Output the [x, y] coordinate of the center of the cell containing the given text.  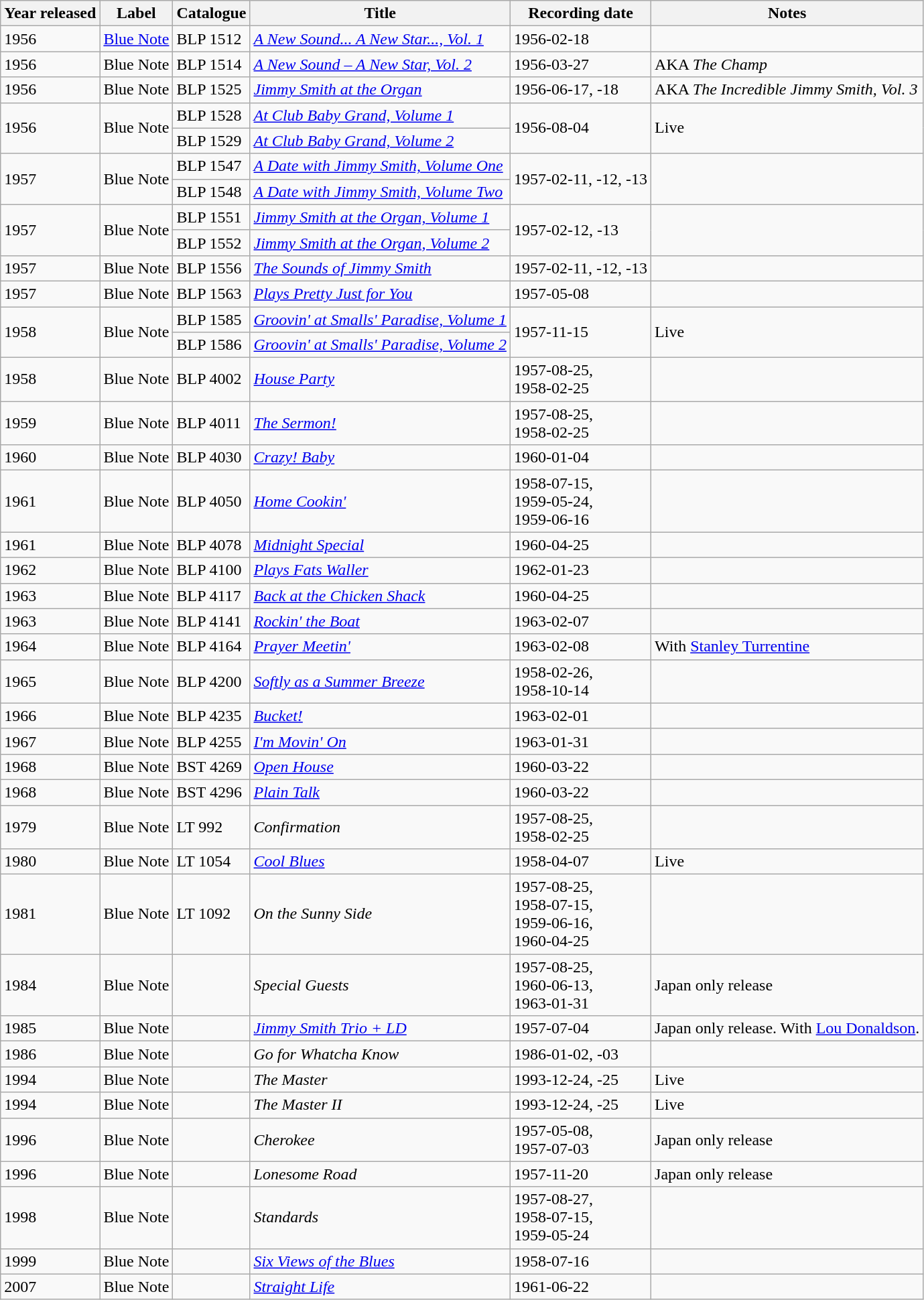
1957-11-20 [580, 1174]
BLP 4141 [212, 621]
Notes [787, 13]
BST 4296 [212, 792]
1956-06-17, -18 [580, 90]
1963-02-08 [580, 647]
BLP 4078 [212, 545]
BLP 1586 [212, 345]
With Stanley Turrentine [787, 647]
1967 [50, 741]
1956-03-27 [580, 64]
1963-02-07 [580, 621]
Year released [50, 13]
Go for Whatcha Know [380, 1054]
BLP 4030 [212, 458]
BLP 1528 [212, 115]
AKA The Incredible Jimmy Smith, Vol. 3 [787, 90]
1999 [50, 1261]
I'm Movin' On [380, 741]
Midnight Special [380, 545]
Title [380, 13]
A Date with Jimmy Smith, Volume One [380, 166]
BLP 1585 [212, 320]
1960-01-04 [580, 458]
BLP 1514 [212, 64]
1979 [50, 827]
A Date with Jimmy Smith, Volume Two [380, 192]
1957-11-15 [580, 332]
Bucket! [380, 716]
1959 [50, 424]
BLP 4011 [212, 424]
1963-02-01 [580, 716]
At Club Baby Grand, Volume 1 [380, 115]
Cool Blues [380, 862]
BLP 4050 [212, 501]
2007 [50, 1287]
Crazy! Baby [380, 458]
BLP 4255 [212, 741]
BLP 1547 [212, 166]
1957-02-12, -13 [580, 230]
BLP 1548 [212, 192]
Jimmy Smith Trio + LD [380, 1029]
Jimmy Smith at the Organ, Volume 1 [380, 217]
Recording date [580, 13]
1960 [50, 458]
1957-08-27, 1958-07-15, 1959-05-24 [580, 1218]
BLP 4164 [212, 647]
Rockin' the Boat [380, 621]
LT 1054 [212, 862]
Open House [380, 767]
LT 992 [212, 827]
Catalogue [212, 13]
BLP 4200 [212, 681]
1986-01-02, -03 [580, 1054]
1986 [50, 1054]
1965 [50, 681]
AKA The Champ [787, 64]
On the Sunny Side [380, 914]
Jimmy Smith at the Organ, Volume 2 [380, 243]
1958-07-15, 1959-05-24, 1959-06-16 [580, 501]
The Master [380, 1080]
BLP 4100 [212, 570]
BLP 1551 [212, 217]
A New Sound... A New Star..., Vol. 1 [380, 39]
1956-08-04 [580, 128]
1963-01-31 [580, 741]
1964 [50, 647]
BLP 4002 [212, 379]
At Club Baby Grand, Volume 2 [380, 141]
BLP 1556 [212, 268]
Cherokee [380, 1139]
Plays Fats Waller [380, 570]
1966 [50, 716]
1957-05-08, 1957-07-03 [580, 1139]
BLP 1552 [212, 243]
Label [137, 13]
BLP 1563 [212, 294]
Softly as a Summer Breeze [380, 681]
House Party [380, 379]
Special Guests [380, 985]
1980 [50, 862]
Groovin' at Smalls' Paradise, Volume 2 [380, 345]
Jimmy Smith at the Organ [380, 90]
The Master II [380, 1105]
1958-04-07 [580, 862]
The Sermon! [380, 424]
Confirmation [380, 827]
1998 [50, 1218]
1962-01-23 [580, 570]
1957-07-04 [580, 1029]
Home Cookin' [380, 501]
1957-05-08 [580, 294]
Groovin' at Smalls' Paradise, Volume 1 [380, 320]
LT 1092 [212, 914]
BLP 1525 [212, 90]
Back at the Chicken Shack [380, 596]
A New Sound – A New Star, Vol. 2 [380, 64]
Standards [380, 1218]
1985 [50, 1029]
1956-02-18 [580, 39]
BLP 4117 [212, 596]
1961-06-22 [580, 1287]
1957-08-25, 1960-06-13, 1963-01-31 [580, 985]
BLP 4235 [212, 716]
1958-02-26, 1958-10-14 [580, 681]
BLP 1529 [212, 141]
Straight Life [380, 1287]
Plays Pretty Just for You [380, 294]
Prayer Meetin' [380, 647]
Japan only release. With Lou Donaldson. [787, 1029]
1957-08-25, 1958-07-15, 1959-06-16, 1960-04-25 [580, 914]
Lonesome Road [380, 1174]
1981 [50, 914]
Plain Talk [380, 792]
BST 4269 [212, 767]
1958-07-16 [580, 1261]
1962 [50, 570]
The Sounds of Jimmy Smith [380, 268]
1984 [50, 985]
BLP 1512 [212, 39]
Six Views of the Blues [380, 1261]
